Detect which cell encompasses the target text, then output its (X, Y) center coordinate. 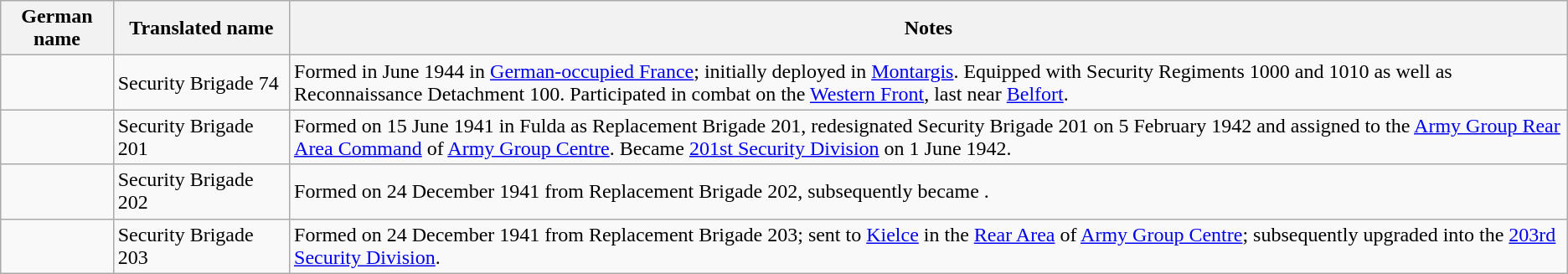
Security Brigade 201 (201, 137)
Security Brigade 74 (201, 82)
German name (57, 28)
Security Brigade 202 (201, 191)
Notes (929, 28)
Formed on 24 December 1941 from Replacement Brigade 202, subsequently became . (929, 191)
Translated name (201, 28)
Security Brigade 203 (201, 246)
